Pinpoint the cell where the given text exists, returning its [X, Y] midpoint coordinate. 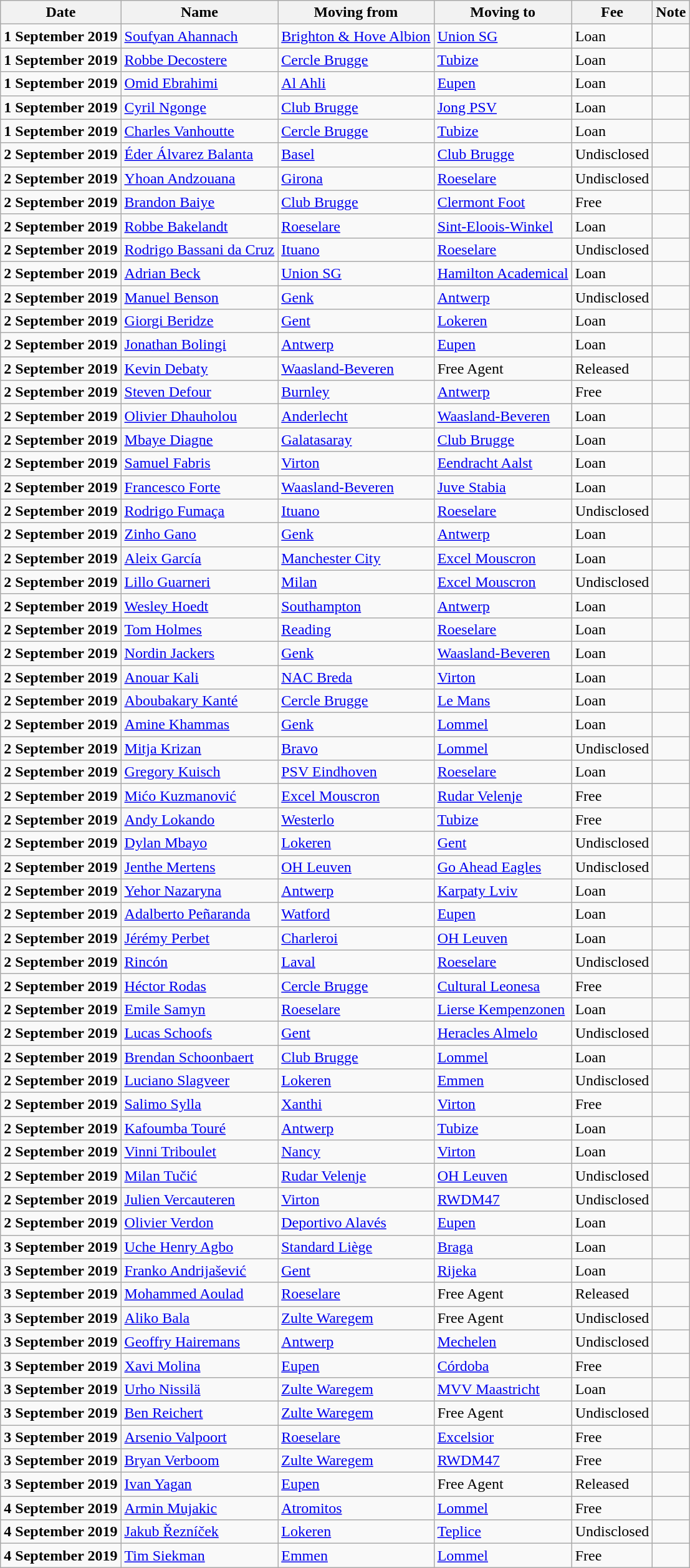
Adalberto Peñaranda [199, 914]
Mićo Kuzmanović [199, 796]
Emile Samyn [199, 1009]
Clermont Foot [502, 202]
Adrian Beck [199, 273]
Geoffry Hairemans [199, 1342]
Tim Siekman [199, 1556]
Girona [356, 178]
Julien Vercauteren [199, 1199]
Eendracht Aalst [502, 463]
Rijeka [502, 1270]
Xanthi [356, 1105]
Jong PSV [502, 107]
Jonathan Bolingi [199, 345]
Steven Defour [199, 392]
Dylan Mbayo [199, 843]
Lucas Schoofs [199, 1033]
Teplice [502, 1532]
Urho Nissilä [199, 1389]
Kafoumba Touré [199, 1128]
Francesco Forte [199, 487]
Aboubakary Kanté [199, 701]
Rodrigo Fumaça [199, 511]
Jakub Řezníček [199, 1532]
Ivan Yagan [199, 1484]
Salimo Sylla [199, 1105]
Burnley [356, 392]
Olivier Verdon [199, 1223]
Jenthe Mertens [199, 867]
Mbaye Diagne [199, 440]
Héctor Rodas [199, 985]
Brighton & Hove Albion [356, 36]
Name [199, 12]
Robbe Bakelandt [199, 226]
Anouar Kali [199, 677]
Charleroi [356, 938]
Anderlecht [356, 416]
Sint-Eloois-Winkel [502, 226]
Manchester City [356, 558]
Giorgi Beridze [199, 321]
Moving to [502, 12]
Excelsior [502, 1436]
Deportivo Alavés [356, 1223]
Éder Álvarez Balanta [199, 155]
Fee [612, 12]
Brendan Schoonbaert [199, 1057]
Al Ahli [356, 84]
Mitja Krizan [199, 748]
Le Mans [502, 701]
Hamilton Academical [502, 273]
Wesley Hoedt [199, 606]
Go Ahead Eagles [502, 867]
Armin Mujakic [199, 1508]
Aleix García [199, 558]
Bravo [356, 748]
Arsenio Valpoort [199, 1436]
Atromitos [356, 1508]
Samuel Fabris [199, 463]
Omid Ebrahimi [199, 84]
Charles Vanhoutte [199, 131]
Luciano Slagveer [199, 1081]
Aliko Bala [199, 1318]
Cyril Ngonge [199, 107]
Watford [356, 914]
Date [61, 12]
Robbe Decostere [199, 60]
Note [671, 12]
Manuel Benson [199, 298]
Westerlo [356, 820]
Southampton [356, 606]
Reading [356, 629]
Nordin Jackers [199, 653]
Mohammed Aoulad [199, 1294]
Uche Henry Agbo [199, 1247]
Vinni Triboulet [199, 1152]
Olivier Dhauholou [199, 416]
Standard Liège [356, 1247]
NAC Breda [356, 677]
Jérémy Perbet [199, 938]
Zinho Gano [199, 535]
Franko Andrijašević [199, 1270]
Nancy [356, 1152]
MVV Maastricht [502, 1389]
Tom Holmes [199, 629]
Mechelen [502, 1342]
Kevin Debaty [199, 369]
Córdoba [502, 1365]
Ben Reichert [199, 1413]
Rincón [199, 962]
Lierse Kempenzonen [502, 1009]
Brandon Baiye [199, 202]
Cultural Leonesa [502, 985]
Moving from [356, 12]
Soufyan Ahannach [199, 36]
Juve Stabia [502, 487]
Lillo Guarneri [199, 582]
Milan [356, 582]
Karpaty Lviv [502, 891]
Braga [502, 1247]
Yhoan Andzouana [199, 178]
Bryan Verboom [199, 1461]
Andy Lokando [199, 820]
Xavi Molina [199, 1365]
Laval [356, 962]
Galatasaray [356, 440]
Heracles Almelo [502, 1033]
PSV Eindhoven [356, 772]
Rodrigo Bassani da Cruz [199, 249]
Gregory Kuisch [199, 772]
Milan Tučić [199, 1176]
Amine Khammas [199, 725]
Basel [356, 155]
Yehor Nazaryna [199, 891]
